Pinpoint the cell where the given text exists, returning its [x, y] midpoint coordinate. 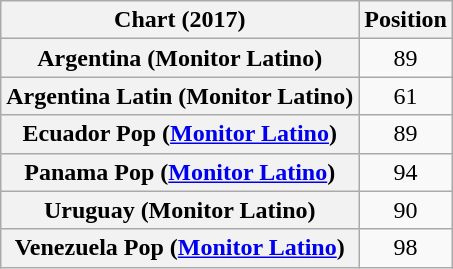
Chart (2017) [180, 20]
90 [406, 210]
98 [406, 248]
Venezuela Pop (Monitor Latino) [180, 248]
Panama Pop (Monitor Latino) [180, 172]
Position [406, 20]
61 [406, 96]
Argentina Latin (Monitor Latino) [180, 96]
Argentina (Monitor Latino) [180, 58]
94 [406, 172]
Uruguay (Monitor Latino) [180, 210]
Ecuador Pop (Monitor Latino) [180, 134]
